Return (X, Y) of the center of cell containing provided text 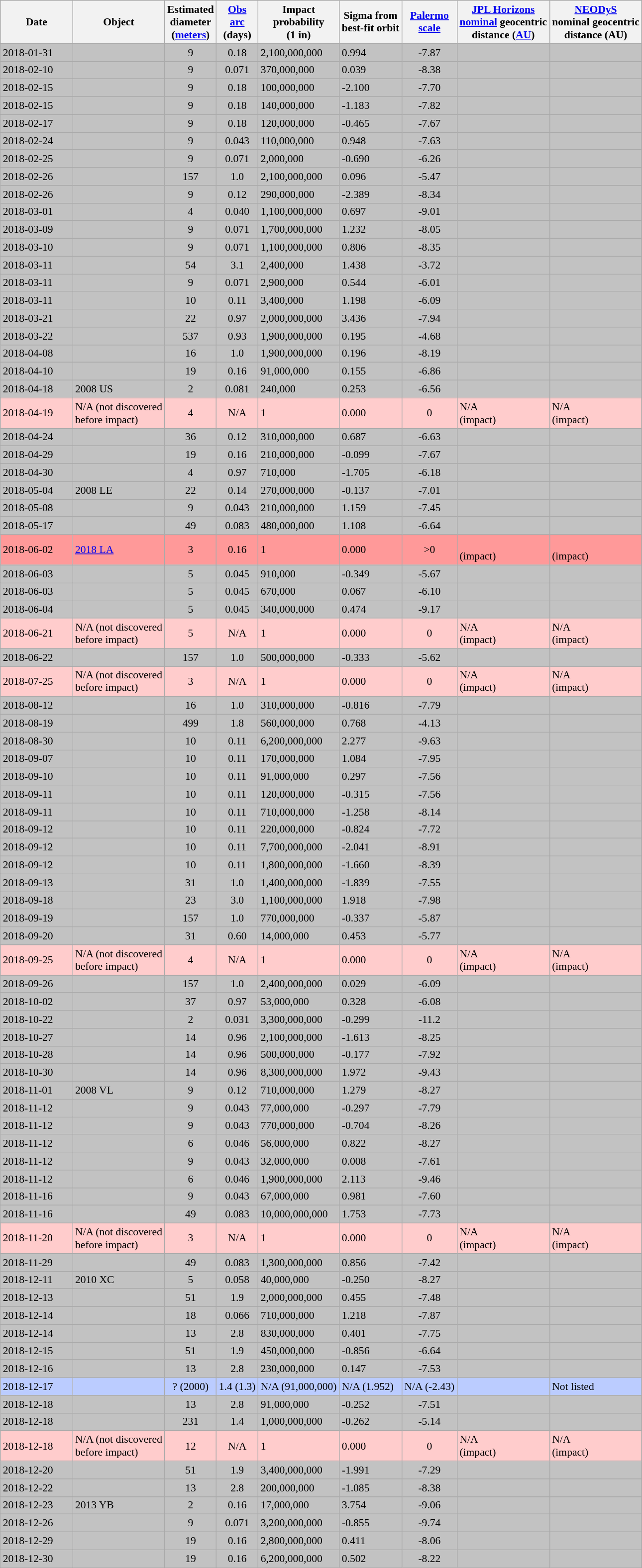
36 (191, 437)
-0.333 (371, 657)
-8.34 (429, 194)
0.297 (371, 777)
8,300,000,000 (299, 1073)
2018-11-20 (37, 1238)
2018-10-27 (37, 1037)
-0.099 (371, 455)
0.147 (371, 1369)
2018-03-22 (37, 336)
0.948 (371, 141)
-7.63 (429, 141)
0.196 (371, 354)
0.474 (371, 610)
18 (191, 1316)
2018-12-17 (37, 1386)
-7.73 (429, 1214)
JPL Horizonsnominal geocentricdistance (AU) (503, 22)
2018-03-01 (37, 212)
2,900,000 (299, 283)
670,000 (299, 592)
2,800,000,000 (299, 1541)
0.93 (237, 336)
-5.67 (429, 574)
1,700,000,000 (299, 230)
-1.660 (371, 865)
-5.62 (429, 657)
2018-12-15 (37, 1351)
37 (191, 1002)
-0.315 (371, 794)
2018-02-10 (37, 70)
-7.01 (429, 490)
-2.389 (371, 194)
3,300,000,000 (299, 1019)
1,000,000,000 (299, 1422)
2018-06-22 (37, 657)
2018-06-02 (37, 550)
2018-07-25 (37, 681)
-6.56 (429, 389)
2018-12-11 (37, 1280)
0.066 (237, 1316)
-7.70 (429, 88)
2018-12-13 (37, 1298)
-1.705 (371, 473)
-8.14 (429, 812)
-5.47 (429, 177)
2018-10-28 (37, 1055)
-9.63 (429, 741)
231 (191, 1422)
1.753 (371, 1214)
2018-01-31 (37, 53)
-7.60 (429, 1197)
0.067 (371, 592)
0.411 (371, 1541)
2008 US (118, 389)
480,000,000 (299, 526)
0.040 (237, 212)
2018-02-24 (37, 141)
2018-09-25 (37, 960)
2018-12-29 (37, 1541)
-8.35 (429, 248)
2018-08-12 (37, 706)
1.972 (371, 1073)
0.253 (371, 389)
2018-03-21 (37, 318)
N/A (-2.43) (429, 1386)
3.754 (371, 1505)
0.768 (371, 724)
-2.100 (371, 88)
0.453 (371, 936)
0.058 (237, 1280)
14,000,000 (299, 936)
830,000,000 (299, 1333)
2018-05-08 (37, 508)
200,000,000 (299, 1488)
1.8 (237, 724)
-8.39 (429, 865)
-1.991 (371, 1470)
-7.53 (429, 1369)
0.544 (371, 283)
-7.61 (429, 1161)
0.031 (237, 1019)
-7.45 (429, 508)
290,000,000 (299, 194)
Estimateddiameter(meters) (191, 22)
2018-04-18 (37, 389)
2018-11-01 (37, 1091)
-1.085 (371, 1488)
-9.06 (429, 1505)
-7.94 (429, 318)
-9.01 (429, 212)
-0.824 (371, 830)
1,400,000,000 (299, 883)
-0.349 (371, 574)
2,400,000,000 (299, 984)
2018-04-30 (37, 473)
2018-11-29 (37, 1263)
2018-12-20 (37, 1470)
100,000,000 (299, 88)
2018-04-19 (37, 413)
-7.42 (429, 1263)
-0.816 (371, 706)
-1.258 (371, 812)
110,000,000 (299, 141)
-7.92 (429, 1055)
-5.87 (429, 919)
0.328 (371, 1002)
2018-04-10 (37, 371)
54 (191, 265)
2018-09-19 (37, 919)
499 (191, 724)
2018-09-18 (37, 901)
230,000,000 (299, 1369)
2018-03-10 (37, 248)
2,400,000 (299, 265)
170,000,000 (299, 759)
-0.856 (371, 1351)
2018-06-04 (37, 610)
0.195 (371, 336)
1.159 (371, 508)
-0.250 (371, 1280)
2018-10-02 (37, 1002)
-8.06 (429, 1541)
-6.86 (429, 371)
560,000,000 (299, 724)
-8.19 (429, 354)
3,200,000,000 (299, 1523)
-0.337 (371, 919)
-9.74 (429, 1523)
2018-12-23 (37, 1505)
-6.10 (429, 592)
17,000,000 (299, 1505)
-8.26 (429, 1126)
-7.72 (429, 830)
0.039 (371, 70)
140,000,000 (299, 106)
2018-02-17 (37, 123)
-8.91 (429, 847)
0.401 (371, 1333)
2018-10-30 (37, 1073)
3.0 (237, 901)
2018-12-30 (37, 1559)
-0.297 (371, 1108)
2013 YB (118, 1505)
-0.252 (371, 1404)
340,000,000 (299, 610)
-0.690 (371, 159)
2018-05-04 (37, 490)
-9.46 (429, 1179)
-2.041 (371, 847)
-1.183 (371, 106)
-11.2 (429, 1019)
2018-09-20 (37, 936)
0.60 (237, 936)
0.081 (237, 389)
-5.77 (429, 936)
1.218 (371, 1316)
-7.95 (429, 759)
450,000,000 (299, 1351)
0.502 (371, 1559)
2018-12-22 (37, 1488)
910,000 (299, 574)
3.436 (371, 318)
-8.22 (429, 1559)
2018-08-30 (37, 741)
0.697 (371, 212)
-7.51 (429, 1404)
-0.137 (371, 490)
2018-04-08 (37, 354)
2008 VL (118, 1091)
2018-04-24 (37, 437)
-7.82 (429, 106)
1.4 (1.3) (237, 1386)
2.277 (371, 741)
0.455 (371, 1298)
1.084 (371, 759)
N/A (1.952) (371, 1386)
2018-10-22 (37, 1019)
710,000 (299, 473)
-7.98 (429, 901)
370,000,000 (299, 70)
-0.299 (371, 1019)
Impactprobability(1 in) (299, 22)
-6.18 (429, 473)
2010 XC (118, 1280)
2018-04-29 (37, 455)
-1.839 (371, 883)
537 (191, 336)
0.687 (371, 437)
2018-05-17 (37, 526)
0.806 (371, 248)
40,000,000 (299, 1280)
220,000,000 (299, 830)
3,400,000,000 (299, 1470)
1.279 (371, 1091)
0.981 (371, 1197)
Palermoscale (429, 22)
-1.613 (371, 1037)
1,800,000,000 (299, 865)
23 (191, 901)
10,000,000,000 (299, 1214)
-3.72 (429, 265)
1.438 (371, 265)
Not listed (596, 1386)
Date (37, 22)
2018-02-25 (37, 159)
0.029 (371, 984)
2018-09-07 (37, 759)
-0.262 (371, 1422)
-0.177 (371, 1055)
2008 LE (118, 490)
NEODySnominal geocentricdistance (AU) (596, 22)
-8.25 (429, 1037)
-0.465 (371, 123)
67,000,000 (299, 1197)
0.822 (371, 1144)
? (2000) (191, 1386)
53,000,000 (299, 1002)
-4.68 (429, 336)
-6.08 (429, 1002)
56,000,000 (299, 1144)
1.108 (371, 526)
N/A (91,000,000) (299, 1386)
>0 (429, 550)
0.994 (371, 53)
-7.29 (429, 1470)
1.918 (371, 901)
2018-08-19 (37, 724)
3,400,000 (299, 301)
-0.855 (371, 1523)
2018-12-16 (37, 1369)
2018-12-26 (37, 1523)
0.14 (237, 490)
0.856 (371, 1263)
-6.63 (429, 437)
-7.75 (429, 1333)
2018-03-09 (37, 230)
2018-06-21 (37, 634)
0.096 (371, 177)
2,000,000 (299, 159)
1.232 (371, 230)
Sigma frombest-fit orbit (371, 22)
-6.26 (429, 159)
270,000,000 (299, 490)
3.1 (237, 265)
77,000,000 (299, 1108)
12 (191, 1446)
-5.14 (429, 1422)
2.113 (371, 1179)
2018-09-26 (37, 984)
2018-09-10 (37, 777)
2018-09-13 (37, 883)
Object (118, 22)
240,000 (299, 389)
1.4 (237, 1422)
-7.48 (429, 1298)
2018 LA (118, 550)
-6.01 (429, 283)
-9.43 (429, 1073)
32,000,000 (299, 1161)
-8.05 (429, 230)
Obsarc(days) (237, 22)
0.008 (371, 1161)
-4.13 (429, 724)
-0.704 (371, 1126)
-9.17 (429, 610)
1.198 (371, 301)
-7.55 (429, 883)
0.155 (371, 371)
1,300,000,000 (299, 1263)
7,700,000,000 (299, 847)
